Find where the given text appears and provide that cell's center as [x, y] coordinate. 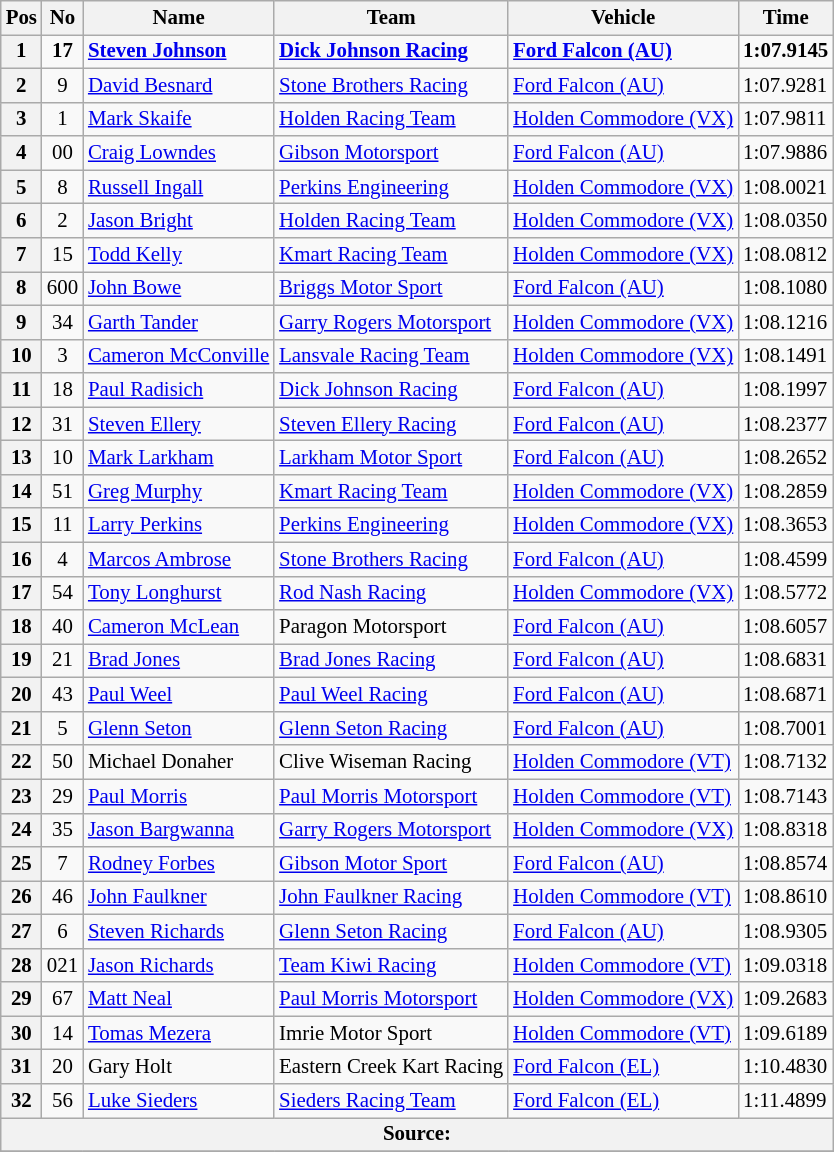
Source: [417, 1135]
Paul Morris [178, 796]
1:07.9811 [786, 119]
22 [22, 762]
23 [22, 796]
27 [22, 931]
1:07.9886 [786, 153]
1:09.0318 [786, 965]
No [62, 18]
1:08.1491 [786, 356]
1:08.9305 [786, 931]
1:08.3653 [786, 525]
43 [62, 695]
Paul Weel [178, 695]
Briggs Motor Sport [391, 288]
Time [786, 18]
Paul Radisich [178, 390]
1:11.4899 [786, 1101]
Garth Tander [178, 322]
1:08.0812 [786, 255]
Steven Johnson [178, 51]
56 [62, 1101]
26 [22, 898]
1:09.6189 [786, 1033]
Jason Richards [178, 965]
Vehicle [623, 18]
16 [22, 559]
1:08.6871 [786, 695]
Rod Nash Racing [391, 593]
Jason Bright [178, 221]
Craig Lowndes [178, 153]
Cameron McLean [178, 627]
Name [178, 18]
1:09.2683 [786, 999]
1:08.7143 [786, 796]
24 [22, 830]
1:08.1997 [786, 390]
13 [22, 458]
Michael Donaher [178, 762]
1:08.5772 [786, 593]
Russell Ingall [178, 187]
Clive Wiseman Racing [391, 762]
Brad Jones Racing [391, 661]
1:07.9145 [786, 51]
54 [62, 593]
Greg Murphy [178, 491]
30 [22, 1033]
50 [62, 762]
1:08.8610 [786, 898]
12 [22, 424]
1:08.6057 [786, 627]
67 [62, 999]
32 [22, 1101]
1:08.6831 [786, 661]
1:08.7132 [786, 762]
1:08.7001 [786, 728]
Eastern Creek Kart Racing [391, 1067]
Marcos Ambrose [178, 559]
Larry Perkins [178, 525]
John Faulkner [178, 898]
Steven Ellery Racing [391, 424]
28 [22, 965]
19 [22, 661]
Matt Neal [178, 999]
Tomas Mezera [178, 1033]
1:07.9281 [786, 85]
David Besnard [178, 85]
600 [62, 288]
1:08.2859 [786, 491]
51 [62, 491]
34 [62, 322]
Lansvale Racing Team [391, 356]
Steven Ellery [178, 424]
John Bowe [178, 288]
Paragon Motorsport [391, 627]
Steven Richards [178, 931]
1:08.1216 [786, 322]
Mark Skaife [178, 119]
Luke Sieders [178, 1101]
Sieders Racing Team [391, 1101]
Larkham Motor Sport [391, 458]
Todd Kelly [178, 255]
00 [62, 153]
Tony Longhurst [178, 593]
1:08.2652 [786, 458]
Paul Weel Racing [391, 695]
Cameron McConville [178, 356]
Jason Bargwanna [178, 830]
1:08.1080 [786, 288]
1:08.4599 [786, 559]
46 [62, 898]
35 [62, 830]
John Faulkner Racing [391, 898]
Pos [22, 18]
Mark Larkham [178, 458]
1:08.0350 [786, 221]
021 [62, 965]
40 [62, 627]
Gibson Motorsport [391, 153]
Gary Holt [178, 1067]
Imrie Motor Sport [391, 1033]
1:08.2377 [786, 424]
Glenn Seton [178, 728]
1:08.8574 [786, 864]
1:08.0021 [786, 187]
1:08.8318 [786, 830]
1:10.4830 [786, 1067]
25 [22, 864]
Gibson Motor Sport [391, 864]
Brad Jones [178, 661]
Team [391, 18]
Rodney Forbes [178, 864]
Team Kiwi Racing [391, 965]
